Determine the [X, Y] coordinate at the center of the cell enclosing the given text.  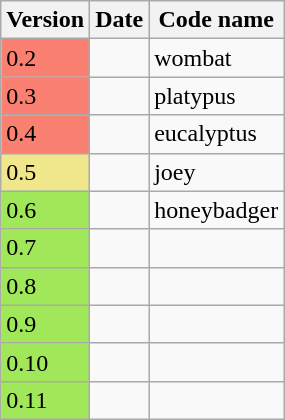
wombat [216, 58]
Version [46, 20]
joey [216, 172]
eucalyptus [216, 134]
0.3 [46, 96]
0.7 [46, 248]
Date [120, 20]
0.9 [46, 324]
0.6 [46, 210]
platypus [216, 96]
0.4 [46, 134]
0.8 [46, 286]
0.5 [46, 172]
Code name [216, 20]
0.10 [46, 362]
0.11 [46, 400]
honeybadger [216, 210]
0.2 [46, 58]
